Return [x, y] of the center of cell containing provided text 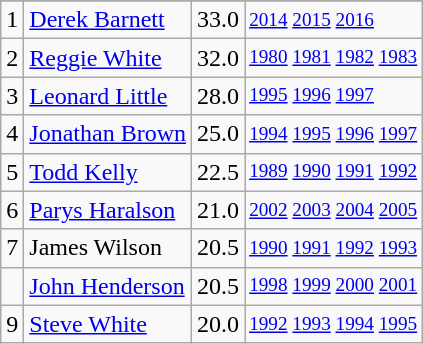
9 [12, 324]
1998 1999 2000 2001 [334, 286]
28.0 [218, 96]
2 [12, 58]
1 [12, 20]
22.5 [218, 172]
Todd Kelly [108, 172]
James Wilson [108, 248]
6 [12, 210]
20.0 [218, 324]
Parys Haralson [108, 210]
Reggie White [108, 58]
Steve White [108, 324]
32.0 [218, 58]
Jonathan Brown [108, 134]
2002 2003 2004 2005 [334, 210]
5 [12, 172]
7 [12, 248]
1995 1996 1997 [334, 96]
1980 1981 1982 1983 [334, 58]
1992 1993 1994 1995 [334, 324]
25.0 [218, 134]
4 [12, 134]
1994 1995 1996 1997 [334, 134]
2014 2015 2016 [334, 20]
John Henderson [108, 286]
33.0 [218, 20]
3 [12, 96]
Leonard Little [108, 96]
1990 1991 1992 1993 [334, 248]
Derek Barnett [108, 20]
21.0 [218, 210]
1989 1990 1991 1992 [334, 172]
